Output the [x, y] coordinate of the center of the cell containing the given text.  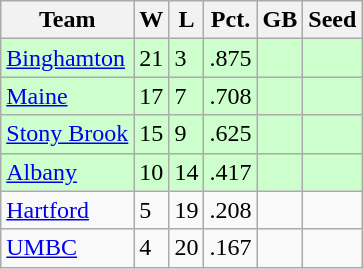
GB [280, 20]
Stony Brook [68, 134]
Maine [68, 96]
Seed [332, 20]
.875 [230, 58]
Hartford [68, 210]
.208 [230, 210]
Binghamton [68, 58]
Albany [68, 172]
.625 [230, 134]
21 [152, 58]
UMBC [68, 248]
17 [152, 96]
L [186, 20]
9 [186, 134]
20 [186, 248]
5 [152, 210]
Pct. [230, 20]
3 [186, 58]
W [152, 20]
.417 [230, 172]
4 [152, 248]
Team [68, 20]
10 [152, 172]
.167 [230, 248]
7 [186, 96]
19 [186, 210]
14 [186, 172]
15 [152, 134]
.708 [230, 96]
